Detect which cell encompasses the target text, then output its [X, Y] center coordinate. 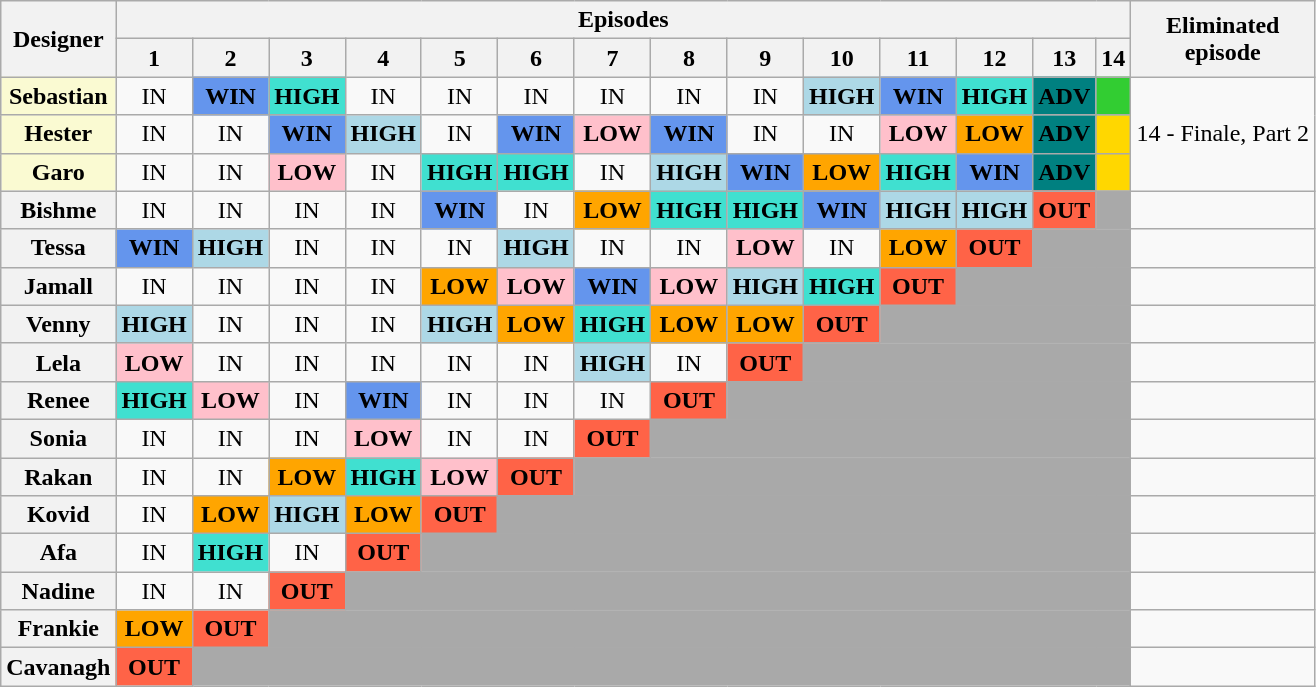
Cavanagh [58, 667]
Sonia [58, 438]
Venny [58, 324]
Jamall [58, 286]
Renee [58, 400]
7 [612, 58]
Episodes [624, 20]
Hester [58, 134]
12 [994, 58]
1 [154, 58]
9 [765, 58]
6 [536, 58]
Eliminated episode [1223, 39]
8 [689, 58]
Garo [58, 172]
10 [842, 58]
Kovid [58, 515]
5 [459, 58]
Rakan [58, 477]
3 [307, 58]
Lela [58, 362]
Afa [58, 553]
2 [230, 58]
11 [918, 58]
Frankie [58, 629]
14 [1114, 58]
4 [383, 58]
14 - Finale, Part 2 [1223, 134]
Nadine [58, 591]
Bishme [58, 210]
Designer [58, 39]
13 [1064, 58]
Tessa [58, 248]
Sebastian [58, 96]
